Determine the [X, Y] coordinate at the center of the cell enclosing the given text.  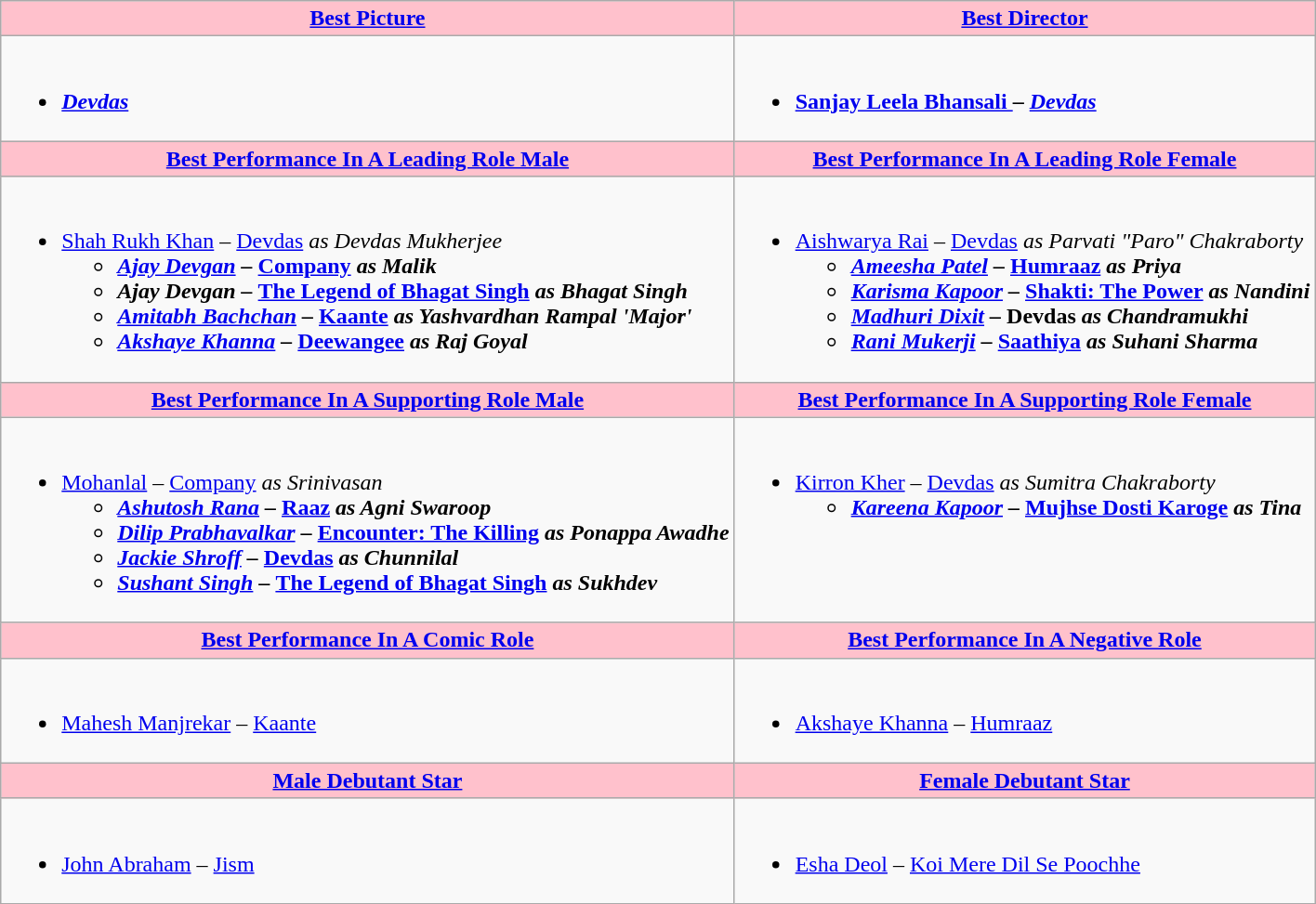
Female Debutant Star [1024, 780]
Akshaye Khanna – Humraaz [1024, 710]
Best Performance In A Leading Role Male [368, 159]
John Abraham – Jism [368, 851]
Sanjay Leela Bhansali – Devdas [1024, 89]
Kirron Kher – Devdas as Sumitra ChakrabortyKareena Kapoor – Mujhse Dosti Karoge as Tina [1024, 520]
Best Performance In A Comic Role [368, 640]
Male Debutant Star [368, 780]
Devdas [368, 89]
Esha Deol – Koi Mere Dil Se Poochhe [1024, 851]
Best Picture [368, 19]
Mahesh Manjrekar – Kaante [368, 710]
Best Performance In A Supporting Role Male [368, 400]
Best Performance In A Leading Role Female [1024, 159]
Best Performance In A Supporting Role Female [1024, 400]
Best Performance In A Negative Role [1024, 640]
Best Director [1024, 19]
